Extract the (x, y) coordinate from the center of the cell holding the provided text.  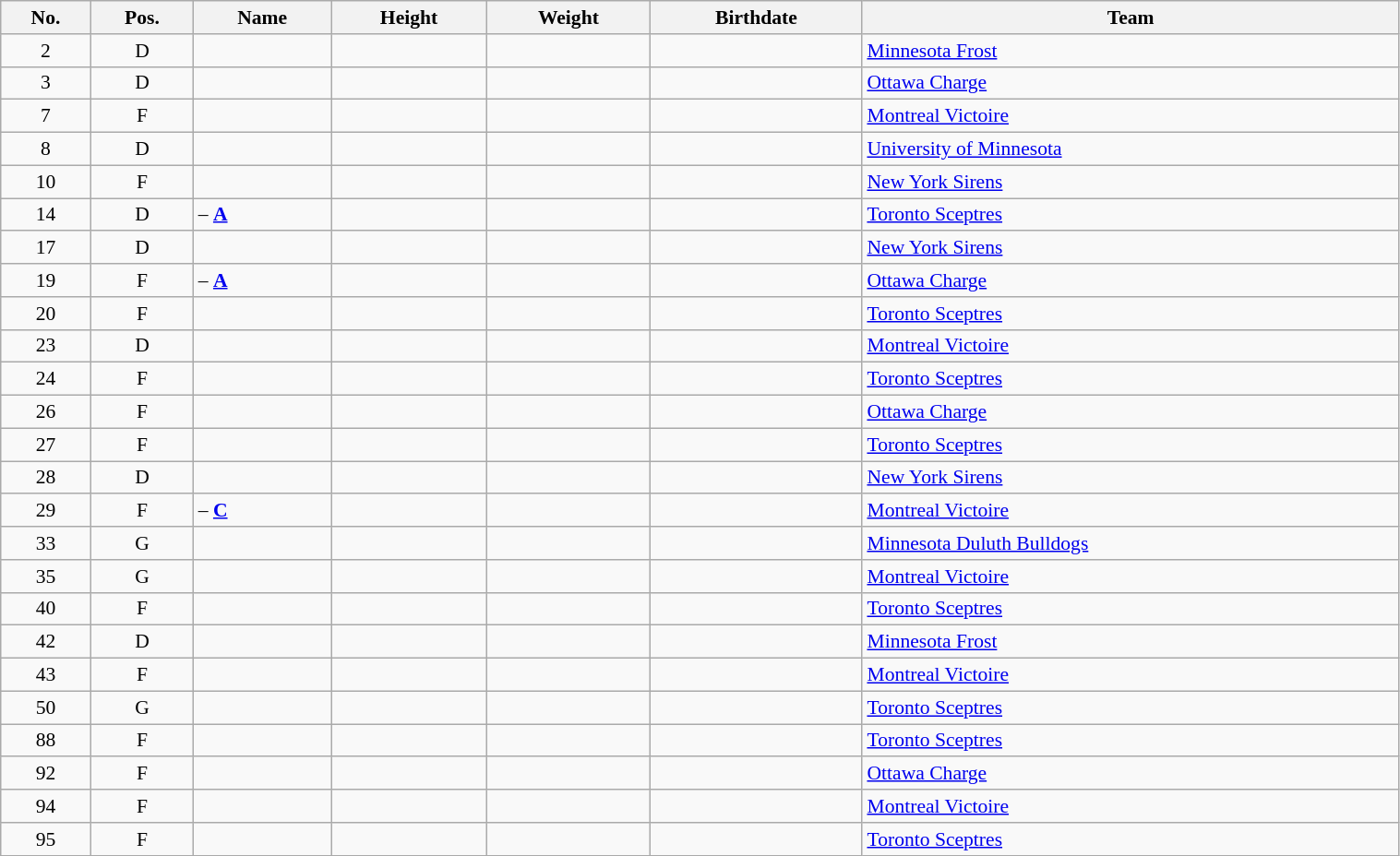
Pos. (142, 18)
33 (46, 543)
95 (46, 839)
Minnesota Duluth Bulldogs (1131, 543)
Birthdate (756, 18)
94 (46, 806)
10 (46, 182)
– C (262, 511)
24 (46, 379)
2 (46, 51)
88 (46, 741)
40 (46, 609)
8 (46, 149)
3 (46, 83)
19 (46, 280)
23 (46, 346)
92 (46, 774)
29 (46, 511)
42 (46, 642)
17 (46, 248)
27 (46, 445)
26 (46, 412)
35 (46, 577)
28 (46, 478)
7 (46, 116)
University of Minnesota (1131, 149)
14 (46, 215)
20 (46, 314)
No. (46, 18)
Weight (568, 18)
Height (410, 18)
Name (262, 18)
50 (46, 707)
43 (46, 675)
Team (1131, 18)
